Provide the [x, y] coordinate of the cell's center where the given text is located.  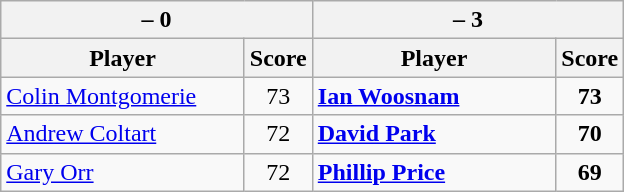
David Park [434, 134]
70 [590, 134]
– 3 [468, 20]
Andrew Coltart [123, 134]
Phillip Price [434, 172]
Gary Orr [123, 172]
Colin Montgomerie [123, 96]
Ian Woosnam [434, 96]
69 [590, 172]
– 0 [157, 20]
